Detect which cell encompasses the target text, then output its [x, y] center coordinate. 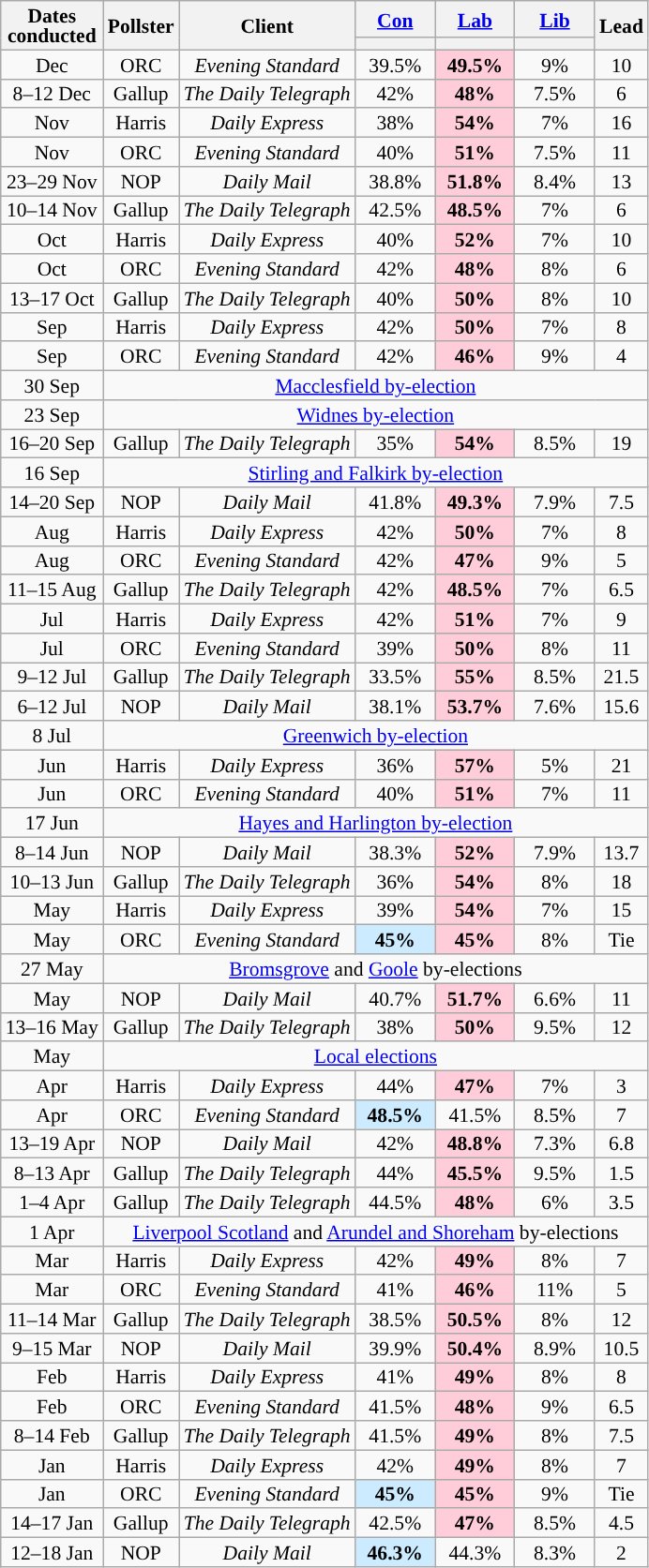
8.4% [555, 182]
50.5% [475, 1320]
4 [621, 356]
Dec [53, 64]
11% [555, 1290]
Local elections [375, 1057]
10.5 [621, 1348]
21 [621, 765]
6.6% [555, 997]
10–13 Jun [53, 881]
57% [475, 765]
23–29 Nov [53, 182]
23 Sep [53, 414]
33.5% [396, 677]
38.3% [396, 853]
16 [621, 124]
3.5 [621, 1202]
38.5% [396, 1320]
Stirling and Falkirk by-election [375, 472]
9 [621, 619]
6–12 Jul [53, 707]
8 Jul [53, 735]
13 [621, 182]
13–16 May [53, 1027]
8.9% [555, 1348]
Client [267, 25]
11–15 Aug [53, 590]
4.5 [621, 1524]
7.6% [555, 707]
3 [621, 1085]
8–14 Jun [53, 853]
49.5% [475, 64]
Lab [475, 19]
13.7 [621, 853]
1–4 Apr [53, 1202]
8–14 Feb [53, 1436]
Datesconducted [53, 25]
2 [621, 1552]
49.3% [475, 502]
18 [621, 881]
7.3% [555, 1143]
53.7% [475, 707]
Bromsgrove and Goole by-elections [375, 969]
44.3% [475, 1552]
Lead [621, 25]
41.8% [396, 502]
35% [396, 444]
21.5 [621, 677]
8.3% [555, 1552]
9–15 Mar [53, 1348]
8–13 Apr [53, 1173]
14–17 Jan [53, 1524]
46.3% [396, 1552]
30 Sep [53, 386]
1 Apr [53, 1232]
13–19 Apr [53, 1143]
16 Sep [53, 472]
55% [475, 677]
10–14 Nov [53, 210]
Lib [555, 19]
48.8% [475, 1143]
8–12 Dec [53, 94]
19 [621, 444]
Macclesfield by-election [375, 386]
38.8% [396, 182]
1.5 [621, 1173]
38.1% [396, 707]
15 [621, 911]
45.5% [475, 1173]
44.5% [396, 1202]
12–18 Jan [53, 1552]
13–17 Oct [53, 298]
40.7% [396, 997]
Liverpool Scotland and Arundel and Shoreham by-elections [375, 1232]
51.7% [475, 997]
27 May [53, 969]
39.5% [396, 64]
50.4% [475, 1348]
6% [555, 1202]
17 Jun [53, 823]
Widnes by-election [375, 414]
16–20 Sep [53, 444]
14–20 Sep [53, 502]
5% [555, 765]
9–12 Jul [53, 677]
Con [396, 19]
11–14 Mar [53, 1320]
15.6 [621, 707]
Greenwich by-election [375, 735]
6.8 [621, 1143]
Hayes and Harlington by-election [375, 823]
51.8% [475, 182]
Pollster [141, 25]
39.9% [396, 1348]
